Locate the cell with the specified text and output its [x, y] center coordinate. 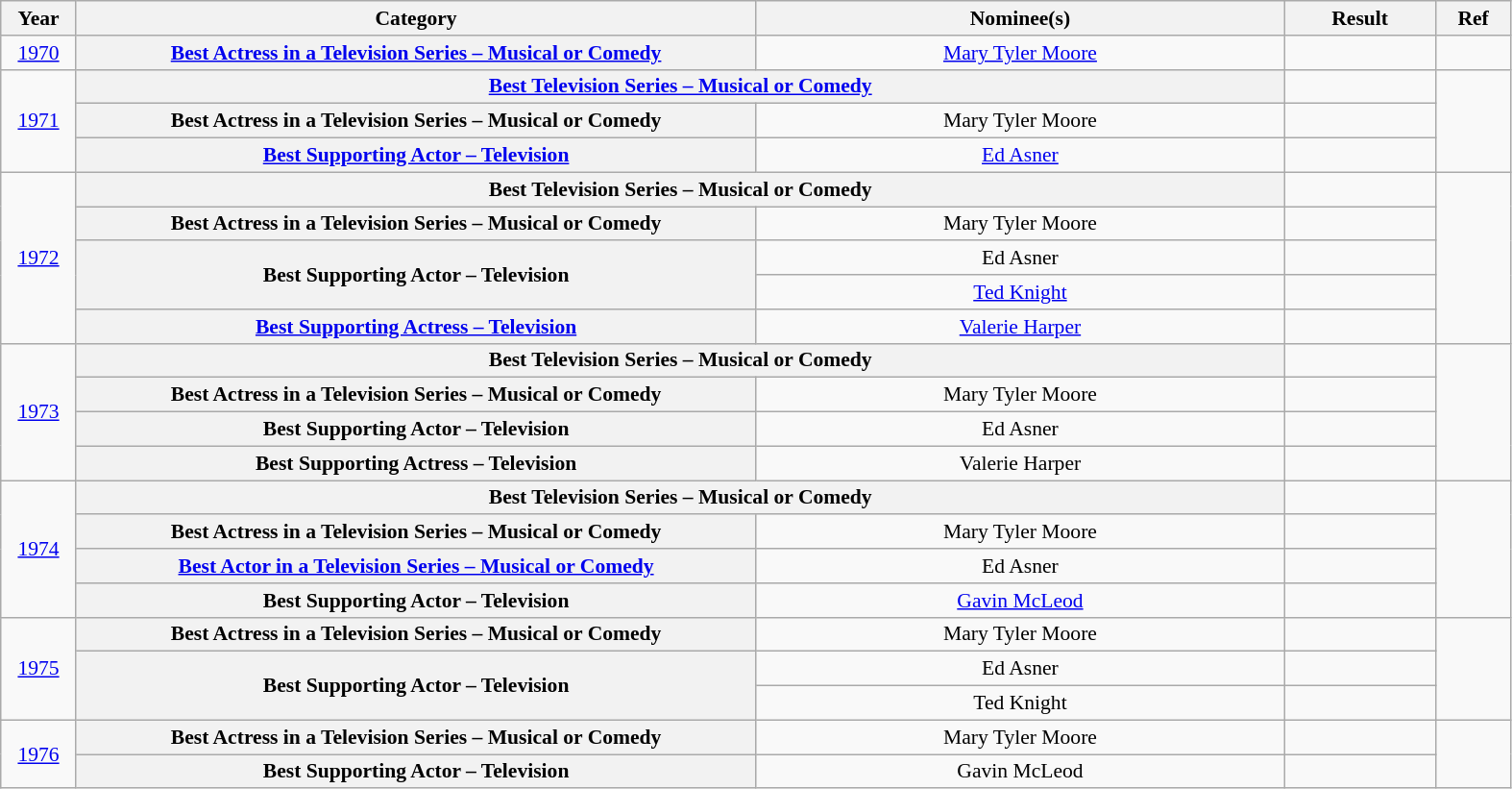
Result [1360, 18]
1972 [38, 258]
Best Actor in a Television Series – Musical or Comedy [415, 566]
Nominee(s) [1020, 18]
Category [415, 18]
1973 [38, 411]
Ref [1474, 18]
1976 [38, 753]
1970 [38, 53]
Year [38, 18]
1974 [38, 549]
1971 [38, 121]
1975 [38, 669]
